Find where the given text appears and provide that cell's center as (X, Y) coordinate. 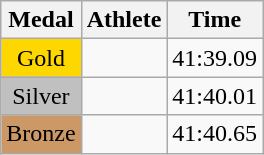
41:40.01 (215, 96)
41:39.09 (215, 58)
41:40.65 (215, 134)
Bronze (41, 134)
Silver (41, 96)
Time (215, 20)
Medal (41, 20)
Athlete (124, 20)
Gold (41, 58)
